Output the (X, Y) coordinate of the center of the cell containing the given text.  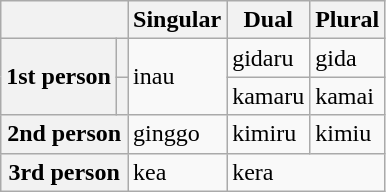
ginggo (178, 134)
Singular (178, 20)
kimiu (348, 134)
kamai (348, 96)
gidaru (268, 58)
kera (306, 172)
kimiru (268, 134)
kamaru (268, 96)
inau (178, 77)
2nd person (64, 134)
kea (178, 172)
Plural (348, 20)
gida (348, 58)
3rd person (64, 172)
Dual (268, 20)
1st person (59, 77)
